Pinpoint the cell where the given text exists, returning its (x, y) midpoint coordinate. 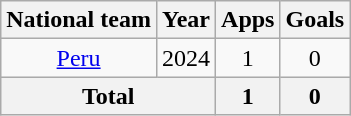
Year (186, 20)
2024 (186, 58)
Goals (315, 20)
Total (108, 96)
Apps (248, 20)
Peru (79, 58)
National team (79, 20)
